Return (x, y) of the center of cell containing provided text 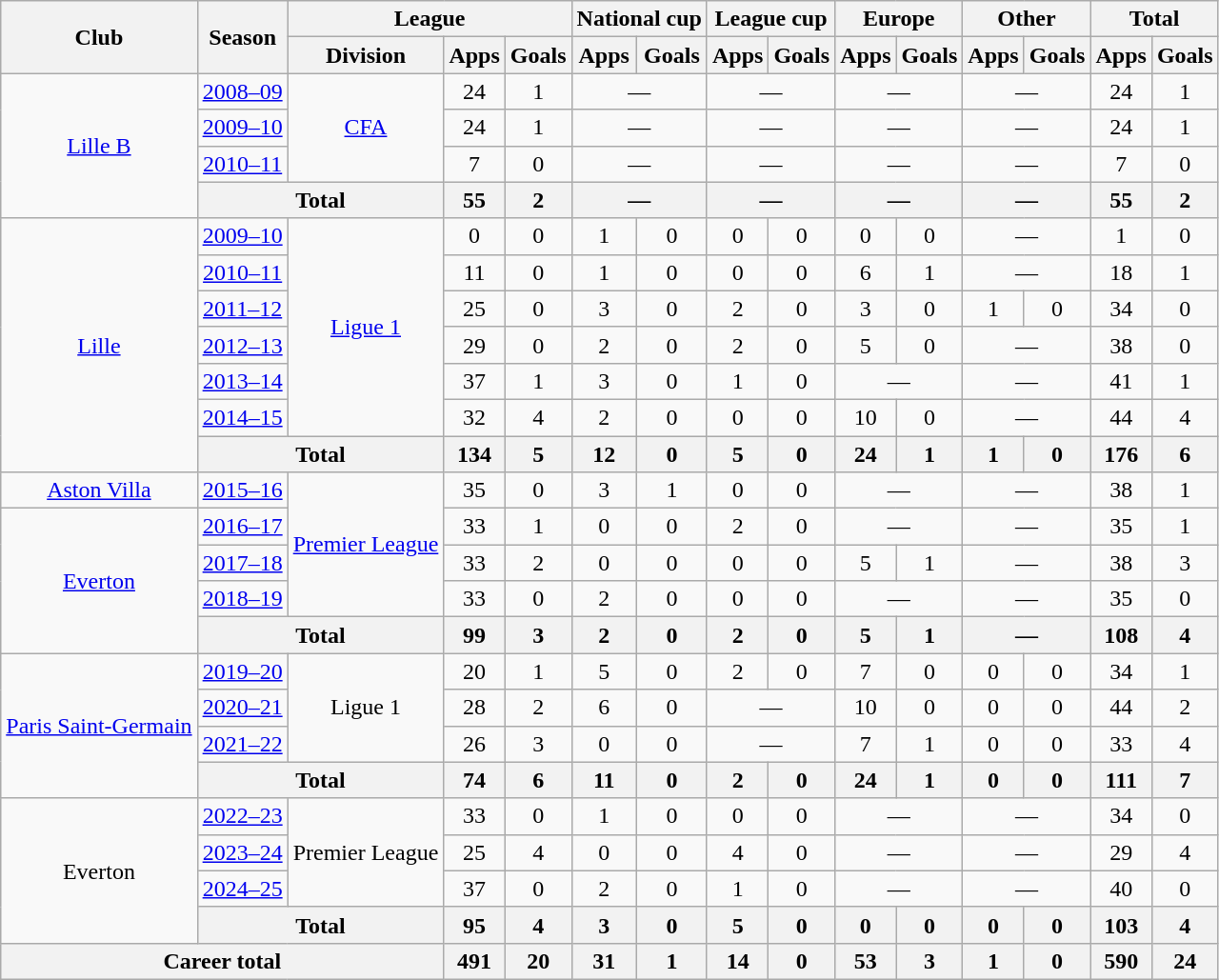
2017–18 (242, 563)
Career total (223, 961)
Lille (99, 345)
99 (474, 635)
74 (474, 780)
National cup (639, 19)
2015–16 (242, 490)
31 (604, 961)
2013–14 (242, 381)
95 (474, 925)
Europe (899, 19)
14 (737, 961)
134 (474, 454)
2023–24 (242, 852)
2014–15 (242, 417)
2020–21 (242, 708)
2022–23 (242, 816)
2012–13 (242, 345)
League cup (770, 19)
2021–22 (242, 744)
18 (1121, 272)
108 (1121, 635)
League (430, 19)
Lille B (99, 146)
CFA (366, 128)
103 (1121, 925)
32 (474, 417)
40 (1121, 889)
491 (474, 961)
Division (366, 55)
28 (474, 708)
26 (474, 744)
590 (1121, 961)
2019–20 (242, 671)
176 (1121, 454)
2011–12 (242, 309)
Paris Saint-Germain (99, 726)
12 (604, 454)
2008–09 (242, 91)
53 (866, 961)
Aston Villa (99, 490)
2018–19 (242, 599)
2024–25 (242, 889)
Other (1027, 19)
41 (1121, 381)
111 (1121, 780)
2016–17 (242, 527)
Season (242, 37)
Club (99, 37)
